Output the (X, Y) coordinate of the center of the cell containing the given text.  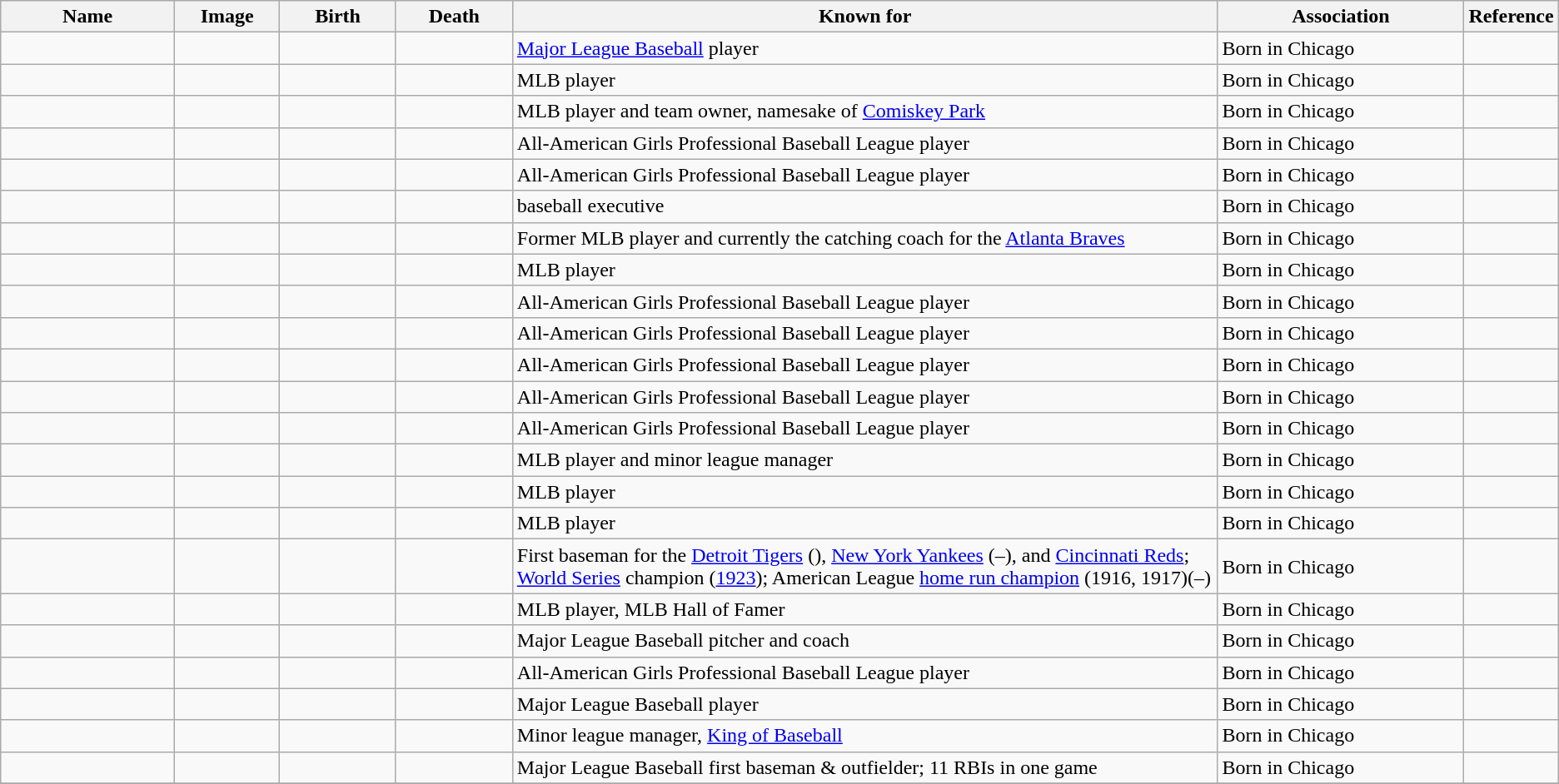
MLB player and team owner, namesake of Comiskey Park (864, 112)
Major League Baseball first baseman & outfielder; 11 RBIs in one game (864, 767)
Reference (1511, 17)
Association (1341, 17)
Minor league manager, King of Baseball (864, 736)
baseball executive (864, 206)
Former MLB player and currently the catching coach for the Atlanta Braves (864, 238)
Name (88, 17)
Birth (338, 17)
MLB player, MLB Hall of Famer (864, 609)
Major League Baseball pitcher and coach (864, 641)
Known for (864, 17)
MLB player and minor league manager (864, 460)
Image (227, 17)
Death (454, 17)
